Identify which cell holds the provided text, then report its [x, y] central coordinate. 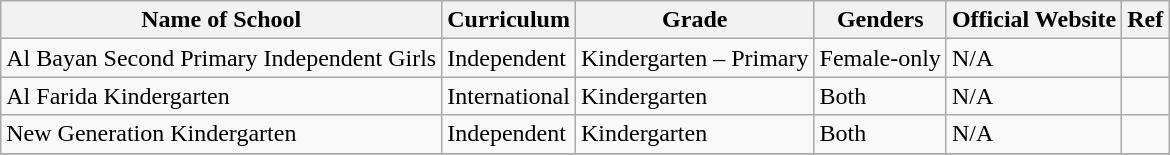
Official Website [1034, 20]
International [509, 96]
Ref [1146, 20]
Al Farida Kindergarten [222, 96]
Female-only [880, 58]
Kindergarten – Primary [694, 58]
Grade [694, 20]
Genders [880, 20]
New Generation Kindergarten [222, 134]
Curriculum [509, 20]
Name of School [222, 20]
Al Bayan Second Primary Independent Girls [222, 58]
